Locate the cell with the specified text and output its (X, Y) center coordinate. 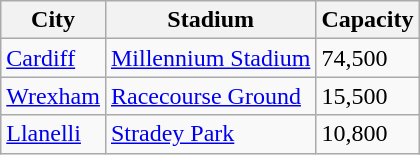
Wrexham (54, 96)
City (54, 20)
74,500 (368, 58)
Cardiff (54, 58)
10,800 (368, 134)
Millennium Stadium (210, 58)
Stradey Park (210, 134)
Racecourse Ground (210, 96)
Llanelli (54, 134)
15,500 (368, 96)
Capacity (368, 20)
Stadium (210, 20)
